Output the (x, y) coordinate of the center of the cell containing the given text.  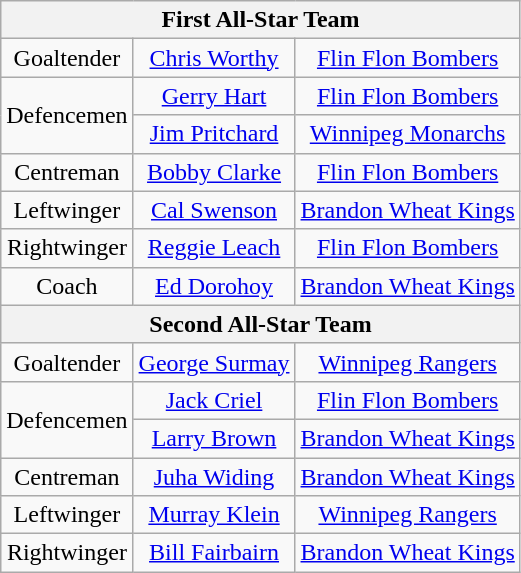
Juha Widing (214, 477)
Second All-Star Team (261, 324)
Cal Swenson (214, 210)
George Surmay (214, 362)
Bobby Clarke (214, 172)
Winnipeg Monarchs (408, 134)
Reggie Leach (214, 248)
First All-Star Team (261, 20)
Coach (67, 286)
Jack Criel (214, 400)
Bill Fairbairn (214, 553)
Gerry Hart (214, 96)
Chris Worthy (214, 58)
Jim Pritchard (214, 134)
Ed Dorohoy (214, 286)
Murray Klein (214, 515)
Larry Brown (214, 438)
